Return the [x, y] coordinate for the center point of the cell that contains the specified text.  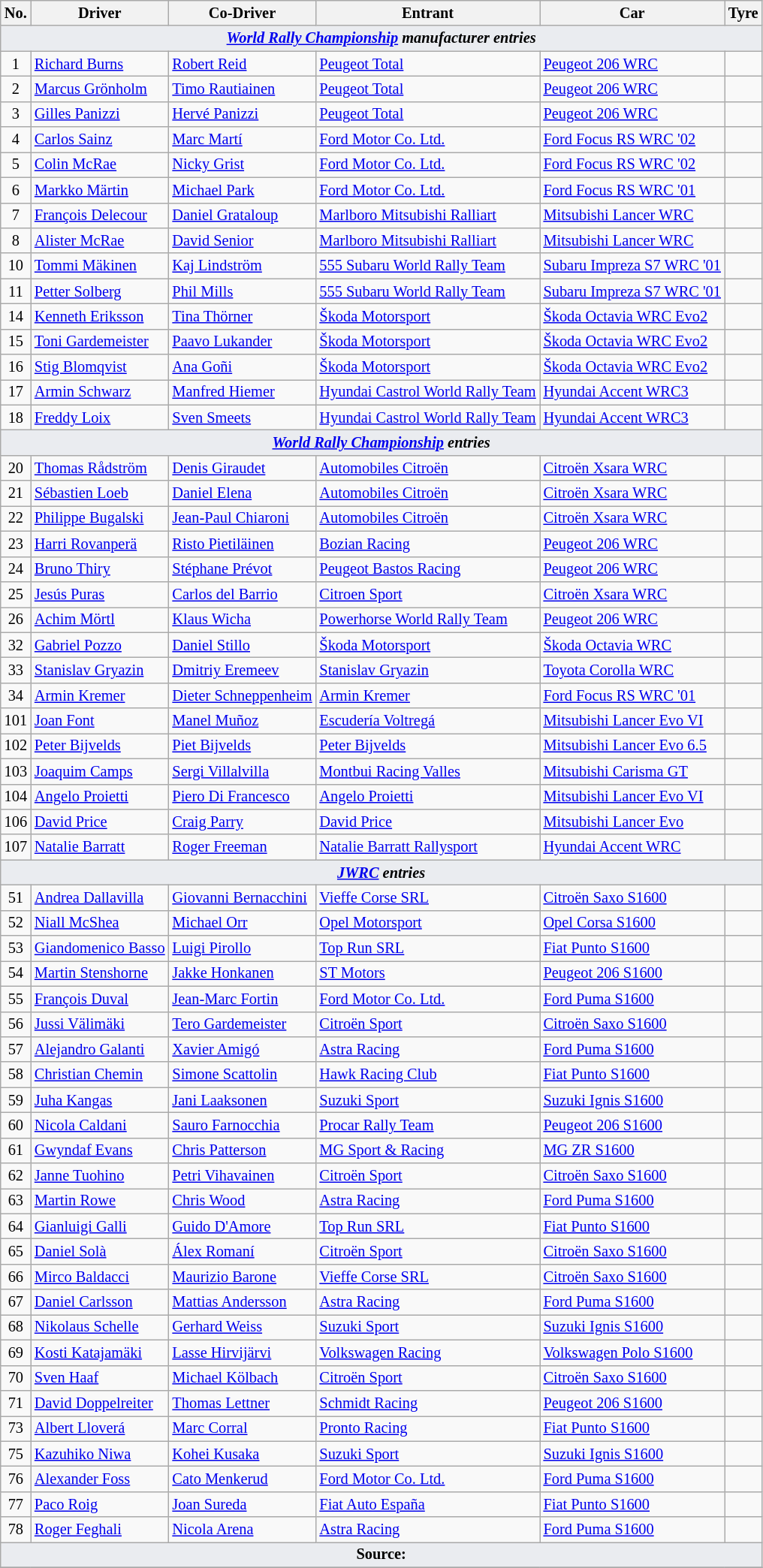
Achim Mörtl [100, 620]
Entrant [427, 13]
Sergi Villalvilla [243, 771]
77 [16, 1504]
Bruno Thiry [100, 569]
Nicola Caldani [100, 1125]
Mitsubishi Carisma GT [632, 771]
64 [16, 1226]
73 [16, 1428]
61 [16, 1150]
Fiat Auto España [427, 1504]
18 [16, 418]
26 [16, 620]
Driver [100, 13]
Daniel Elena [243, 493]
24 [16, 569]
Alister McRae [100, 240]
Gerhard Weiss [243, 1327]
70 [16, 1378]
MG ZR S1600 [632, 1150]
Albert Lloverá [100, 1428]
Michael Orr [243, 923]
Alejandro Galanti [100, 1049]
Sven Smeets [243, 418]
Joaquim Camps [100, 771]
101 [16, 721]
33 [16, 670]
1 [16, 64]
No. [16, 13]
Harri Rovanperä [100, 544]
Martin Stenshorne [100, 973]
Tyre [743, 13]
56 [16, 1024]
Mattias Andersson [243, 1302]
ST Motors [427, 973]
21 [16, 493]
Guido D'Amore [243, 1226]
Toni Gardemeister [100, 342]
Schmidt Racing [427, 1403]
76 [16, 1479]
68 [16, 1327]
Gwyndaf Evans [100, 1150]
75 [16, 1454]
Lasse Hirvijärvi [243, 1352]
Dmitriy Eremeev [243, 670]
Jussi Välimäki [100, 1024]
Markko Märtin [100, 190]
Manfred Hiemer [243, 392]
52 [16, 923]
Tero Gardemeister [243, 1024]
60 [16, 1125]
Roger Feghali [100, 1530]
Pronto Racing [427, 1428]
54 [16, 973]
Citroen Sport [427, 594]
Stéphane Prévot [243, 569]
Volkswagen Racing [427, 1352]
Bozian Racing [427, 544]
Škoda Octavia WRC [632, 645]
71 [16, 1403]
Powerhorse World Rally Team [427, 620]
Thomas Rådström [100, 468]
Tommi Mäkinen [100, 266]
57 [16, 1049]
Nikolaus Schelle [100, 1327]
Thomas Lettner [243, 1403]
Kaj Lindström [243, 266]
Piet Bijvelds [243, 746]
Maurizio Barone [243, 1277]
Chris Patterson [243, 1150]
Giandomenico Basso [100, 948]
23 [16, 544]
20 [16, 468]
106 [16, 822]
Robert Reid [243, 64]
65 [16, 1252]
Hawk Racing Club [427, 1075]
Sébastien Loeb [100, 493]
Natalie Barratt Rallysport [427, 847]
Kosti Katajamäki [100, 1352]
Giovanni Bernacchini [243, 897]
55 [16, 999]
Daniel Grataloup [243, 216]
François Duval [100, 999]
Simone Scattolin [243, 1075]
Source: [381, 1554]
Opel Corsa S1600 [632, 923]
78 [16, 1530]
Luigi Pirollo [243, 948]
JWRC entries [381, 873]
Co-Driver [243, 13]
Montbui Racing Valles [427, 771]
67 [16, 1302]
66 [16, 1277]
5 [16, 164]
David Senior [243, 240]
Gilles Panizzi [100, 114]
Sauro Farnocchia [243, 1125]
Gianluigi Galli [100, 1226]
25 [16, 594]
Marc Corral [243, 1428]
Colin McRae [100, 164]
Denis Giraudet [243, 468]
102 [16, 746]
Mitsubishi Lancer Evo 6.5 [632, 746]
63 [16, 1201]
Procar Rally Team [427, 1125]
15 [16, 342]
Car [632, 13]
Gabriel Pozzo [100, 645]
Tina Thörner [243, 316]
Timo Rautiainen [243, 89]
4 [16, 140]
104 [16, 797]
Freddy Loix [100, 418]
34 [16, 695]
Paavo Lukander [243, 342]
Nicky Grist [243, 164]
Michael Kölbach [243, 1378]
Sven Haaf [100, 1378]
Toyota Corolla WRC [632, 670]
Phil Mills [243, 291]
14 [16, 316]
Nicola Arena [243, 1530]
62 [16, 1176]
Piero Di Francesco [243, 797]
Janne Tuohino [100, 1176]
7 [16, 216]
32 [16, 645]
Andrea Dallavilla [100, 897]
10 [16, 266]
3 [16, 114]
103 [16, 771]
David Doppelreiter [100, 1403]
Cato Menkerud [243, 1479]
François Delecour [100, 216]
Manel Muñoz [243, 721]
Risto Pietiläinen [243, 544]
Hervé Panizzi [243, 114]
16 [16, 367]
Klaus Wicha [243, 620]
53 [16, 948]
Xavier Amigó [243, 1049]
22 [16, 518]
Carlos del Barrio [243, 594]
Hyundai Accent WRC [632, 847]
Petter Solberg [100, 291]
59 [16, 1100]
Jani Laaksonen [243, 1100]
51 [16, 897]
Martin Rowe [100, 1201]
Daniel Stillo [243, 645]
MG Sport & Racing [427, 1150]
Niall McShea [100, 923]
Volkswagen Polo S1600 [632, 1352]
Natalie Barratt [100, 847]
Kazuhiko Niwa [100, 1454]
Richard Burns [100, 64]
Jesús Puras [100, 594]
Jean-Marc Fortin [243, 999]
Armin Schwarz [100, 392]
8 [16, 240]
Chris Wood [243, 1201]
Kohei Kusaka [243, 1454]
58 [16, 1075]
11 [16, 291]
6 [16, 190]
Mitsubishi Lancer Evo [632, 822]
Michael Park [243, 190]
Christian Chemin [100, 1075]
Petri Vihavainen [243, 1176]
Stig Blomqvist [100, 367]
Alexander Foss [100, 1479]
World Rally Championship entries [381, 442]
Joan Font [100, 721]
69 [16, 1352]
107 [16, 847]
Kenneth Eriksson [100, 316]
Paco Roig [100, 1504]
Opel Motorsport [427, 923]
Juha Kangas [100, 1100]
Daniel Solà [100, 1252]
Escudería Voltregá [427, 721]
Joan Sureda [243, 1504]
Jakke Honkanen [243, 973]
Ana Goñi [243, 367]
Carlos Sainz [100, 140]
Marc Martí [243, 140]
Marcus Grönholm [100, 89]
Peugeot Bastos Racing [427, 569]
Craig Parry [243, 822]
Daniel Carlsson [100, 1302]
Mirco Baldacci [100, 1277]
17 [16, 392]
Jean-Paul Chiaroni [243, 518]
2 [16, 89]
World Rally Championship manufacturer entries [381, 38]
Álex Romaní [243, 1252]
Roger Freeman [243, 847]
Philippe Bugalski [100, 518]
Dieter Schneppenheim [243, 695]
